Capture the cell that displays the provided text and extract its [X, Y] central coordinate. 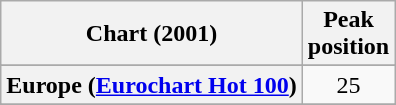
Chart (2001) [152, 34]
Europe (Eurochart Hot 100) [152, 85]
25 [348, 85]
Peakposition [348, 34]
